Extract the [X, Y] coordinate from the center of the cell holding the provided text.  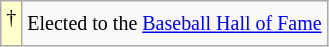
† [12, 24]
Elected to the Baseball Hall of Fame [174, 24]
